From the cell containing the given text, extract its center point as (x, y) coordinate. 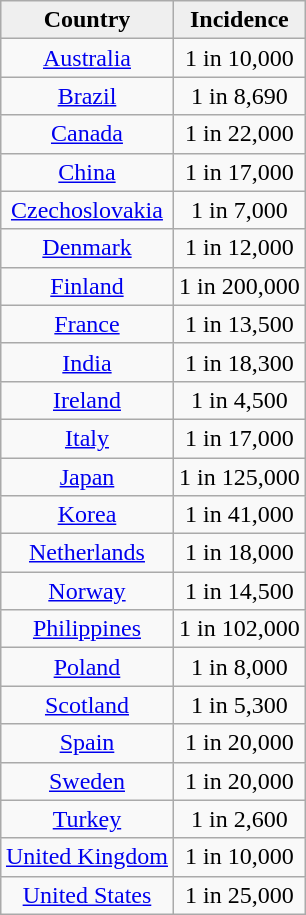
Denmark (86, 248)
1 in 4,500 (240, 400)
Brazil (86, 96)
Italy (86, 438)
Philippines (86, 629)
Scotland (86, 705)
Netherlands (86, 553)
Norway (86, 591)
Japan (86, 477)
Sweden (86, 781)
China (86, 172)
Korea (86, 515)
1 in 8,690 (240, 96)
1 in 200,000 (240, 286)
Czechoslovakia (86, 210)
1 in 41,000 (240, 515)
1 in 18,000 (240, 553)
Finland (86, 286)
India (86, 362)
Poland (86, 667)
1 in 18,300 (240, 362)
Incidence (240, 20)
1 in 8,000 (240, 667)
United States (86, 895)
United Kingdom (86, 857)
Country (86, 20)
1 in 14,500 (240, 591)
1 in 13,500 (240, 324)
1 in 22,000 (240, 134)
1 in 5,300 (240, 705)
Australia (86, 58)
1 in 12,000 (240, 248)
Turkey (86, 819)
1 in 125,000 (240, 477)
1 in 7,000 (240, 210)
1 in 25,000 (240, 895)
Ireland (86, 400)
1 in 2,600 (240, 819)
France (86, 324)
Spain (86, 743)
1 in 102,000 (240, 629)
Canada (86, 134)
